Search for the cell housing the specified text and yield its [X, Y] center coordinate. 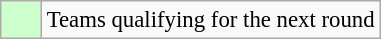
Teams qualifying for the next round [210, 20]
